Capture the cell that displays the provided text and extract its [X, Y] central coordinate. 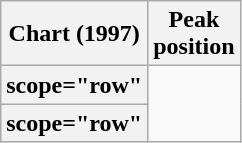
Chart (1997) [74, 34]
Peakposition [194, 34]
